Pinpoint the cell where the given text exists, returning its (X, Y) midpoint coordinate. 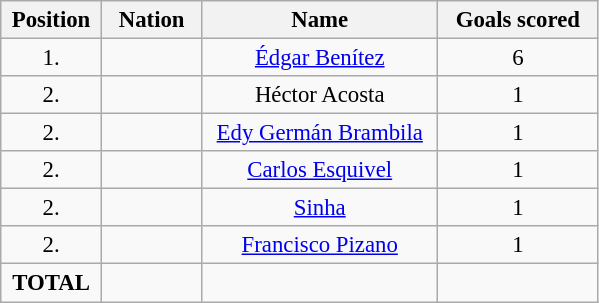
Name (320, 20)
Édgar Benítez (320, 58)
Nation (152, 20)
6 (518, 58)
Carlos Esquivel (320, 170)
Goals scored (518, 20)
Héctor Acosta (320, 95)
TOTAL (52, 283)
Edy Germán Brambila (320, 133)
Sinha (320, 208)
Position (52, 20)
1. (52, 58)
Francisco Pizano (320, 245)
